For the text-containing cell, return its midpoint in (x, y) coordinate format. 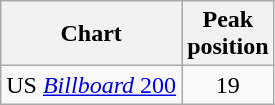
Chart (92, 34)
US Billboard 200 (92, 85)
19 (228, 85)
Peakposition (228, 34)
